Provide the [x, y] coordinate of the cell's center where the given text is located.  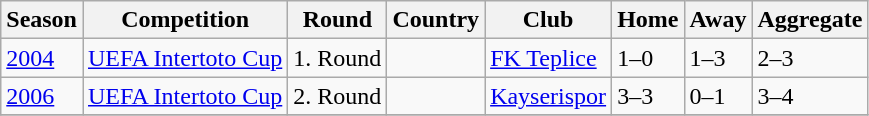
2006 [42, 96]
FK Teplice [548, 58]
Competition [184, 20]
3–3 [648, 96]
1–3 [718, 58]
Club [548, 20]
2–3 [810, 58]
Aggregate [810, 20]
1–0 [648, 58]
3–4 [810, 96]
Round [338, 20]
Country [436, 20]
1. Round [338, 58]
0–1 [718, 96]
Kayserispor [548, 96]
2. Round [338, 96]
Home [648, 20]
Away [718, 20]
Season [42, 20]
2004 [42, 58]
